Output the [X, Y] coordinate of the center of the cell containing the given text.  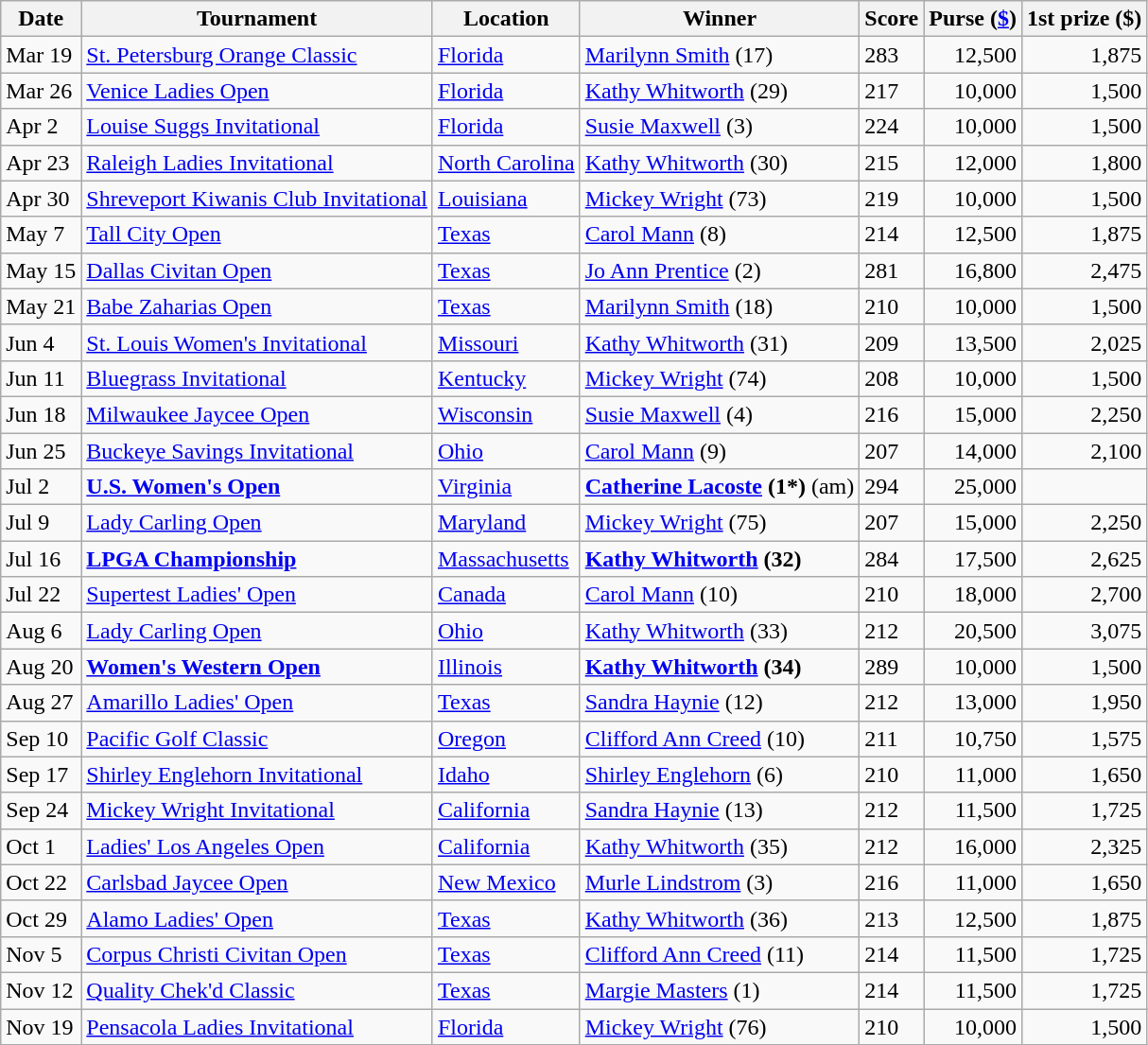
Missouri [506, 342]
Mar 26 [42, 91]
Bluegrass Invitational [257, 378]
Oct 29 [42, 918]
LPGA Championship [257, 559]
Shirley Englehorn (6) [720, 775]
Tournament [257, 19]
2,325 [1084, 846]
Clifford Ann Creed (11) [720, 954]
17,500 [973, 559]
Aug 6 [42, 631]
Amarillo Ladies' Open [257, 703]
Maryland [506, 523]
Jul 22 [42, 595]
10,750 [973, 739]
Date [42, 19]
Mickey Wright (73) [720, 199]
Massachusetts [506, 559]
Kathy Whitworth (31) [720, 342]
Ladies' Los Angeles Open [257, 846]
Sandra Haynie (13) [720, 810]
Apr 30 [42, 199]
Pacific Golf Classic [257, 739]
Margie Masters (1) [720, 990]
May 21 [42, 306]
Aug 27 [42, 703]
Jo Ann Prentice (2) [720, 270]
1,800 [1084, 163]
1st prize ($) [1084, 19]
Clifford Ann Creed (10) [720, 739]
Canada [506, 595]
Dallas Civitan Open [257, 270]
May 15 [42, 270]
213 [892, 918]
284 [892, 559]
20,500 [973, 631]
211 [892, 739]
Carlsbad Jaycee Open [257, 882]
Tall City Open [257, 235]
North Carolina [506, 163]
Carol Mann (9) [720, 451]
16,000 [973, 846]
Women's Western Open [257, 667]
Shirley Englehorn Invitational [257, 775]
Kathy Whitworth (36) [720, 918]
289 [892, 667]
Jul 9 [42, 523]
Kathy Whitworth (32) [720, 559]
Sep 24 [42, 810]
Mickey Wright Invitational [257, 810]
Nov 5 [42, 954]
Jul 2 [42, 487]
209 [892, 342]
Oct 22 [42, 882]
Idaho [506, 775]
Jun 18 [42, 414]
14,000 [973, 451]
Raleigh Ladies Invitational [257, 163]
283 [892, 55]
Marilynn Smith (17) [720, 55]
St. Louis Women's Invitational [257, 342]
May 7 [42, 235]
U.S. Women's Open [257, 487]
2,025 [1084, 342]
Oregon [506, 739]
2,700 [1084, 595]
Virginia [506, 487]
Sep 10 [42, 739]
Babe Zaharias Open [257, 306]
Jul 16 [42, 559]
Marilynn Smith (18) [720, 306]
Winner [720, 19]
25,000 [973, 487]
Aug 20 [42, 667]
Murle Lindstrom (3) [720, 882]
Kathy Whitworth (34) [720, 667]
Jun 4 [42, 342]
294 [892, 487]
Mickey Wright (76) [720, 1026]
Location [506, 19]
Kathy Whitworth (29) [720, 91]
Jun 11 [42, 378]
Apr 23 [42, 163]
208 [892, 378]
16,800 [973, 270]
Mar 19 [42, 55]
St. Petersburg Orange Classic [257, 55]
1,950 [1084, 703]
Mickey Wright (74) [720, 378]
3,075 [1084, 631]
13,000 [973, 703]
Shreveport Kiwanis Club Invitational [257, 199]
Louise Suggs Invitational [257, 127]
Oct 1 [42, 846]
219 [892, 199]
Purse ($) [973, 19]
Sep 17 [42, 775]
Susie Maxwell (3) [720, 127]
Jun 25 [42, 451]
224 [892, 127]
281 [892, 270]
18,000 [973, 595]
215 [892, 163]
2,625 [1084, 559]
Kathy Whitworth (33) [720, 631]
Kathy Whitworth (30) [720, 163]
Sandra Haynie (12) [720, 703]
New Mexico [506, 882]
12,000 [973, 163]
2,100 [1084, 451]
Nov 19 [42, 1026]
Nov 12 [42, 990]
Susie Maxwell (4) [720, 414]
Pensacola Ladies Invitational [257, 1026]
Alamo Ladies' Open [257, 918]
217 [892, 91]
Mickey Wright (75) [720, 523]
Quality Chek'd Classic [257, 990]
Score [892, 19]
Illinois [506, 667]
Apr 2 [42, 127]
Louisiana [506, 199]
Kathy Whitworth (35) [720, 846]
Carol Mann (10) [720, 595]
Venice Ladies Open [257, 91]
13,500 [973, 342]
Kentucky [506, 378]
Supertest Ladies' Open [257, 595]
Buckeye Savings Invitational [257, 451]
Corpus Christi Civitan Open [257, 954]
1,575 [1084, 739]
Carol Mann (8) [720, 235]
2,475 [1084, 270]
Milwaukee Jaycee Open [257, 414]
Wisconsin [506, 414]
Catherine Lacoste (1*) (am) [720, 487]
